Return [X, Y] of the center of cell containing provided text 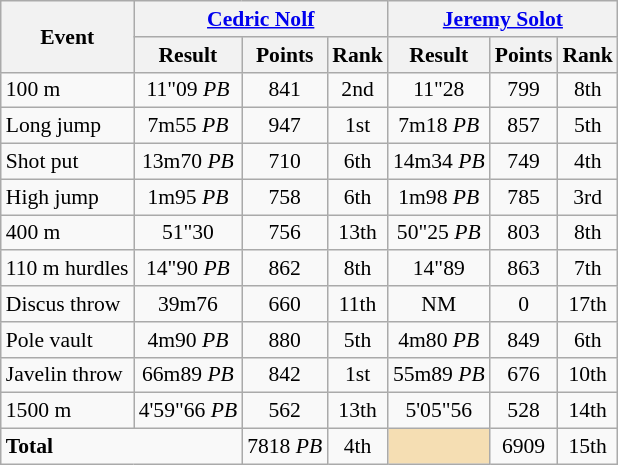
785 [524, 197]
Discus throw [68, 304]
Pole vault [68, 340]
14"89 [439, 269]
NM [439, 304]
528 [524, 411]
Shot put [68, 162]
0 [524, 304]
High jump [68, 197]
842 [284, 375]
51"30 [188, 233]
7818 PB [284, 447]
Jeremy Solot [503, 19]
6909 [524, 447]
66m89 PB [188, 375]
803 [524, 233]
55m89 PB [439, 375]
799 [524, 90]
1m95 PB [188, 197]
110 m hurdles [68, 269]
880 [284, 340]
660 [284, 304]
862 [284, 269]
14"90 PB [188, 269]
4m90 PB [188, 340]
756 [284, 233]
Javelin throw [68, 375]
15th [588, 447]
863 [524, 269]
400 m [68, 233]
Total [122, 447]
857 [524, 126]
39m76 [188, 304]
17th [588, 304]
841 [284, 90]
7th [588, 269]
100 m [68, 90]
50"25 PB [439, 233]
10th [588, 375]
7m55 PB [188, 126]
Event [68, 36]
4m80 PB [439, 340]
849 [524, 340]
Long jump [68, 126]
2nd [358, 90]
4'59"66 PB [188, 411]
676 [524, 375]
947 [284, 126]
1m98 PB [439, 197]
13m70 PB [188, 162]
562 [284, 411]
3rd [588, 197]
710 [284, 162]
14m34 PB [439, 162]
1500 m [68, 411]
7m18 PB [439, 126]
11"28 [439, 90]
5'05"56 [439, 411]
749 [524, 162]
Cedric Nolf [261, 19]
14th [588, 411]
11th [358, 304]
758 [284, 197]
11"09 PB [188, 90]
